Determine the (X, Y) coordinate at the center of the cell enclosing the given text.  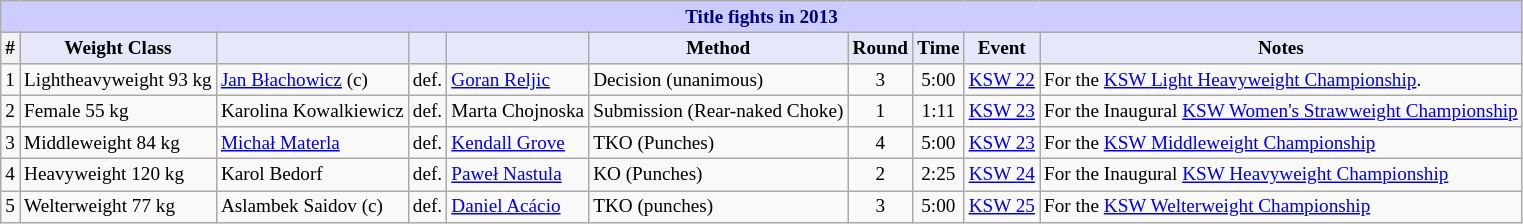
For the KSW Middleweight Championship (1282, 143)
Event (1002, 48)
Notes (1282, 48)
Lightheavyweight 93 kg (118, 80)
Karol Bedorf (312, 175)
For the Inaugural KSW Women's Strawweight Championship (1282, 111)
For the KSW Welterweight Championship (1282, 206)
Welterweight 77 kg (118, 206)
Weight Class (118, 48)
Time (938, 48)
KSW 22 (1002, 80)
Michał Materla (312, 143)
KSW 24 (1002, 175)
2:25 (938, 175)
# (10, 48)
Method (718, 48)
Daniel Acácio (518, 206)
1:11 (938, 111)
Marta Chojnoska (518, 111)
Female 55 kg (118, 111)
For the KSW Light Heavyweight Championship. (1282, 80)
Goran Reljic (518, 80)
Title fights in 2013 (762, 17)
Karolina Kowalkiewicz (312, 111)
Middleweight 84 kg (118, 143)
For the Inaugural KSW Heavyweight Championship (1282, 175)
Round (880, 48)
Kendall Grove (518, 143)
TKO (punches) (718, 206)
Paweł Nastula (518, 175)
5 (10, 206)
KSW 25 (1002, 206)
Submission (Rear-naked Choke) (718, 111)
Aslambek Saidov (c) (312, 206)
KO (Punches) (718, 175)
Jan Błachowicz (c) (312, 80)
Heavyweight 120 kg (118, 175)
TKO (Punches) (718, 143)
Decision (unanimous) (718, 80)
